Find where the given text appears and provide that cell's center as [X, Y] coordinate. 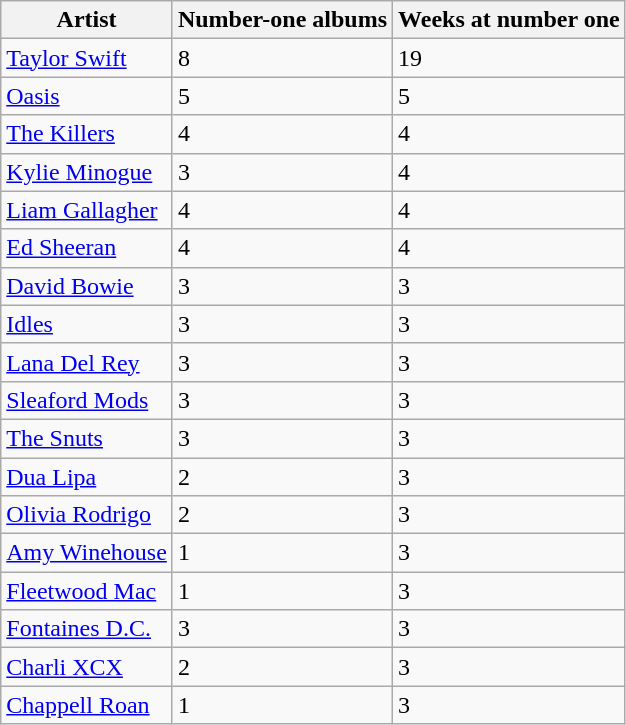
8 [282, 58]
Kylie Minogue [87, 172]
Taylor Swift [87, 58]
Olivia Rodrigo [87, 515]
Weeks at number one [510, 20]
Oasis [87, 96]
Artist [87, 20]
Lana Del Rey [87, 362]
Fontaines D.C. [87, 629]
Ed Sheeran [87, 248]
Amy Winehouse [87, 553]
The Snuts [87, 438]
19 [510, 58]
Sleaford Mods [87, 400]
Liam Gallagher [87, 210]
Charli XCX [87, 667]
Chappell Roan [87, 705]
Idles [87, 324]
Fleetwood Mac [87, 591]
The Killers [87, 134]
Dua Lipa [87, 477]
Number-one albums [282, 20]
David Bowie [87, 286]
